Provide the [x, y] coordinate of the cell's center where the given text is located.  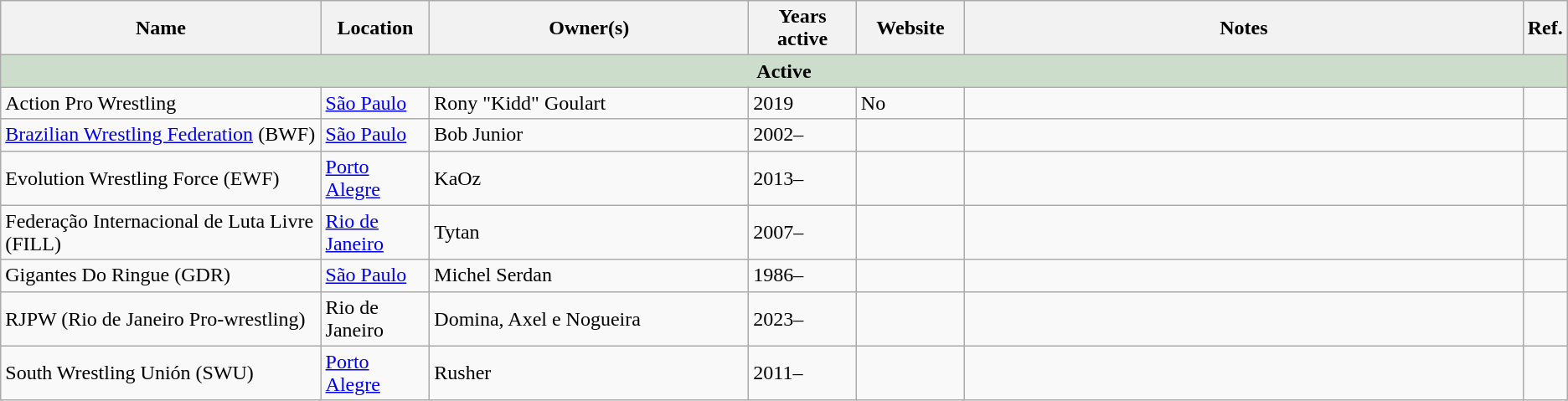
Michel Serdan [590, 275]
RJPW (Rio de Janeiro Pro-wrestling) [161, 318]
2011– [802, 373]
Years active [802, 28]
Federação Internacional de Luta Livre (FILL) [161, 233]
No [910, 103]
2019 [802, 103]
KaOz [590, 177]
Brazilian Wrestling Federation (BWF) [161, 135]
2002– [802, 135]
Website [910, 28]
Owner(s) [590, 28]
Ref. [1545, 28]
Evolution Wrestling Force (EWF) [161, 177]
Tytan [590, 233]
Action Pro Wrestling [161, 103]
Active [784, 71]
Location [375, 28]
2013– [802, 177]
South Wrestling Unión (SWU) [161, 373]
Domina, Axel e Nogueira [590, 318]
Bob Junior [590, 135]
Rusher [590, 373]
Gigantes Do Ringue (GDR) [161, 275]
2023– [802, 318]
2007– [802, 233]
Rony "Kidd" Goulart [590, 103]
Name [161, 28]
Notes [1245, 28]
1986– [802, 275]
